Find where the given text appears and provide that cell's center as (x, y) coordinate. 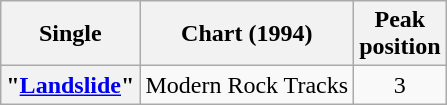
Single (70, 34)
Chart (1994) (247, 34)
"Landslide" (70, 85)
Modern Rock Tracks (247, 85)
3 (400, 85)
Peak position (400, 34)
